Search for the cell housing the specified text and yield its [x, y] center coordinate. 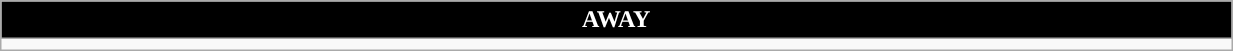
AWAY [616, 20]
